Locate the cell with the specified text and output its (X, Y) center coordinate. 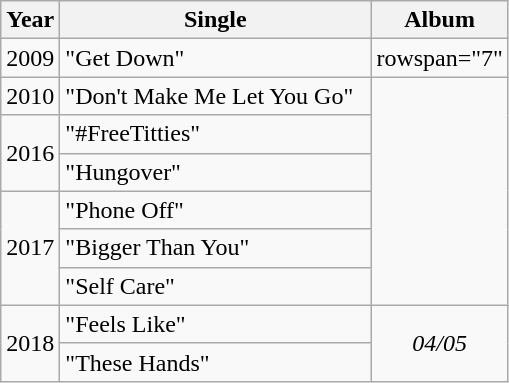
"#FreeTitties" (216, 134)
2018 (30, 343)
2017 (30, 248)
"Hungover" (216, 172)
2016 (30, 153)
04/05 (440, 343)
"Bigger Than You" (216, 248)
"Don't Make Me Let You Go" (216, 96)
2010 (30, 96)
Album (440, 20)
2009 (30, 58)
Year (30, 20)
"These Hands" (216, 362)
"Phone Off" (216, 210)
rowspan="7" (440, 58)
Single (216, 20)
"Get Down" (216, 58)
"Feels Like" (216, 324)
"Self Care" (216, 286)
